Scan for the cell matching the given text and deliver its [x, y] coordinate at center. 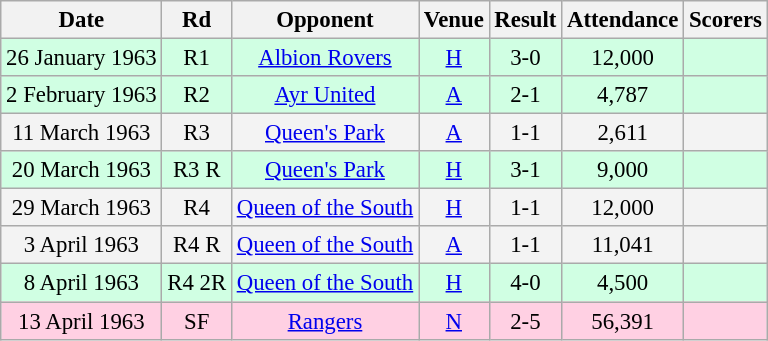
2,611 [623, 133]
R4 [196, 208]
2-1 [526, 95]
Rangers [324, 321]
Venue [454, 20]
Opponent [324, 20]
Result [526, 20]
R1 [196, 58]
2 February 1963 [82, 95]
13 April 1963 [82, 321]
11,041 [623, 245]
11 March 1963 [82, 133]
R4 2R [196, 283]
Albion Rovers [324, 58]
Rd [196, 20]
N [454, 321]
9,000 [623, 170]
3-0 [526, 58]
4,787 [623, 95]
R3 R [196, 170]
4-0 [526, 283]
R4 R [196, 245]
26 January 1963 [82, 58]
3 April 1963 [82, 245]
Ayr United [324, 95]
29 March 1963 [82, 208]
8 April 1963 [82, 283]
3-1 [526, 170]
R3 [196, 133]
SF [196, 321]
Attendance [623, 20]
Date [82, 20]
4,500 [623, 283]
56,391 [623, 321]
20 March 1963 [82, 170]
Scorers [726, 20]
R2 [196, 95]
2-5 [526, 321]
